From the cell containing the given text, extract its center point as (x, y) coordinate. 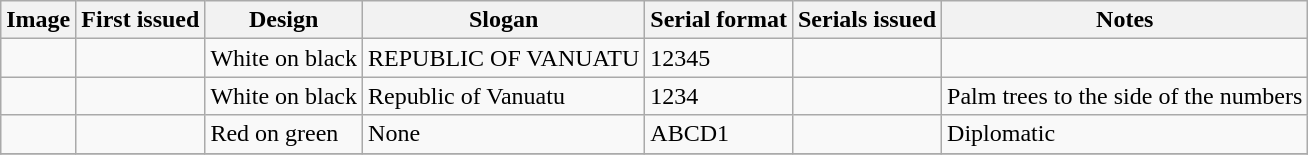
Serials issued (866, 20)
None (504, 134)
REPUBLIC OF VANUATU (504, 58)
Diplomatic (1125, 134)
First issued (140, 20)
Notes (1125, 20)
ABCD1 (719, 134)
Design (284, 20)
Slogan (504, 20)
12345 (719, 58)
Serial format (719, 20)
Republic of Vanuatu (504, 96)
1234 (719, 96)
Red on green (284, 134)
Image (38, 20)
Palm trees to the side of the numbers (1125, 96)
